Find where the given text appears and provide that cell's center as [x, y] coordinate. 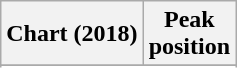
Peakposition [189, 34]
Chart (2018) [72, 34]
